Identify which cell holds the provided text, then report its [x, y] central coordinate. 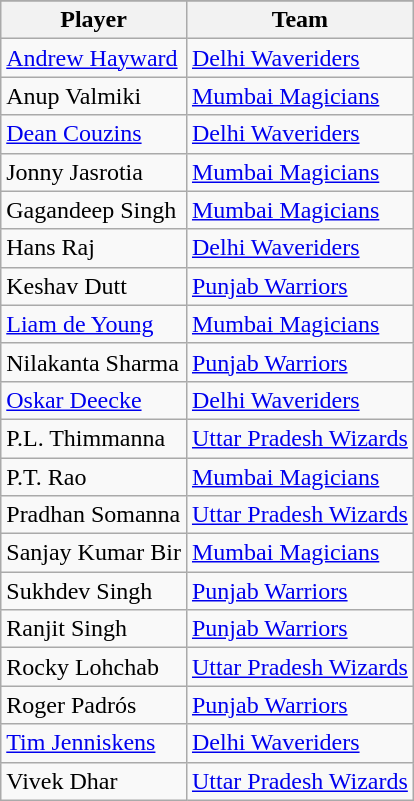
Anup Valmiki [94, 96]
Nilakanta Sharma [94, 362]
Player [94, 20]
Rocky Lohchab [94, 667]
P.L. Thimmanna [94, 438]
Ranjit Singh [94, 629]
Oskar Deecke [94, 400]
Roger Padrós [94, 705]
P.T. Rao [94, 477]
Pradhan Somanna [94, 515]
Vivek Dhar [94, 781]
Dean Couzins [94, 134]
Hans Raj [94, 248]
Sukhdev Singh [94, 591]
Andrew Hayward [94, 58]
Keshav Dutt [94, 286]
Gagandeep Singh [94, 210]
Team [300, 20]
Liam de Young [94, 324]
Tim Jenniskens [94, 743]
Sanjay Kumar Bir [94, 553]
Jonny Jasrotia [94, 172]
